Scan for the cell matching the given text and deliver its [x, y] coordinate at center. 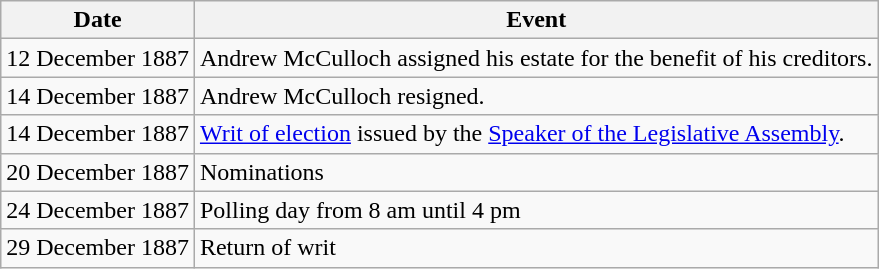
12 December 1887 [98, 58]
Andrew McCulloch resigned. [536, 96]
Writ of election issued by the Speaker of the Legislative Assembly. [536, 134]
29 December 1887 [98, 248]
Polling day from 8 am until 4 pm [536, 210]
Return of writ [536, 248]
Event [536, 20]
Date [98, 20]
20 December 1887 [98, 172]
24 December 1887 [98, 210]
Nominations [536, 172]
Andrew McCulloch assigned his estate for the benefit of his creditors. [536, 58]
